Find where the given text appears and provide that cell's center as [x, y] coordinate. 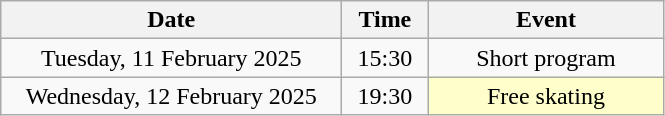
19:30 [385, 96]
Date [172, 20]
Free skating [546, 96]
Time [385, 20]
Event [546, 20]
Tuesday, 11 February 2025 [172, 58]
Short program [546, 58]
15:30 [385, 58]
Wednesday, 12 February 2025 [172, 96]
